Output the [X, Y] coordinate of the center of the cell containing the given text.  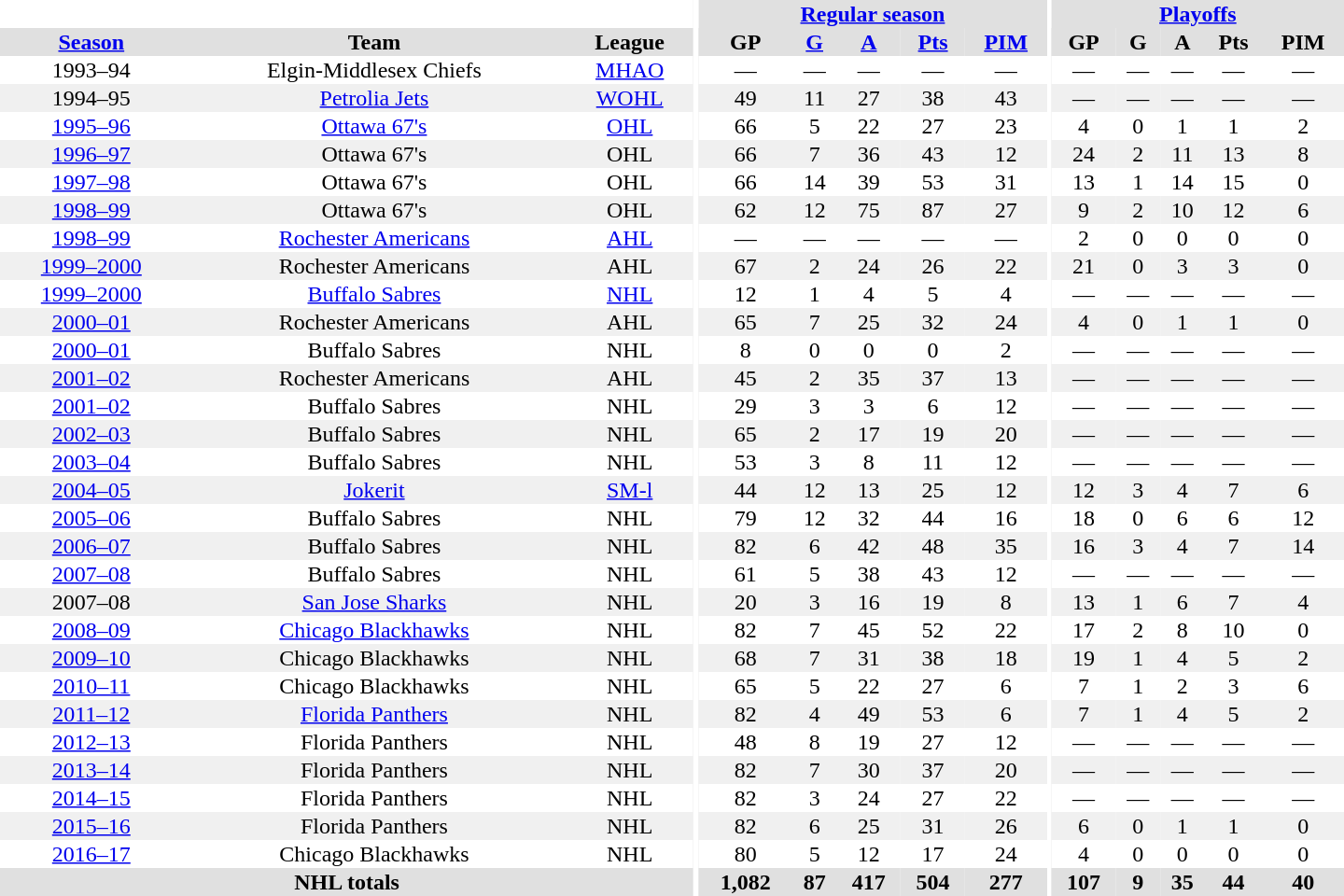
504 [933, 882]
SM-l [629, 490]
League [629, 42]
Regular season [872, 14]
1,082 [745, 882]
42 [868, 546]
Petrolia Jets [375, 98]
1994–95 [91, 98]
23 [1006, 126]
39 [868, 182]
Season [91, 42]
1995–96 [91, 126]
2006–07 [91, 546]
2016–17 [91, 854]
277 [1006, 882]
MHAO [629, 70]
1993–94 [91, 70]
79 [745, 518]
61 [745, 574]
2013–14 [91, 770]
107 [1085, 882]
29 [745, 406]
40 [1303, 882]
75 [868, 210]
2011–12 [91, 714]
WOHL [629, 98]
30 [868, 770]
Jokerit [375, 490]
62 [745, 210]
2004–05 [91, 490]
2008–09 [91, 630]
68 [745, 658]
Team [375, 42]
San Jose Sharks [375, 602]
15 [1234, 182]
2015–16 [91, 826]
2012–13 [91, 742]
2003–04 [91, 462]
1996–97 [91, 154]
NHL totals [347, 882]
Playoffs [1198, 14]
52 [933, 630]
2014–15 [91, 798]
2010–11 [91, 686]
21 [1085, 266]
Elgin-Middlesex Chiefs [375, 70]
1997–98 [91, 182]
417 [868, 882]
2005–06 [91, 518]
2002–03 [91, 434]
80 [745, 854]
36 [868, 154]
67 [745, 266]
2009–10 [91, 658]
